Identify which cell holds the provided text, then report its (X, Y) central coordinate. 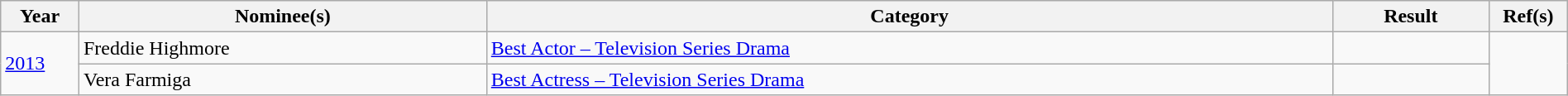
Result (1411, 17)
Ref(s) (1528, 17)
Best Actress – Television Series Drama (910, 79)
Vera Farmiga (283, 79)
Nominee(s) (283, 17)
Best Actor – Television Series Drama (910, 48)
Category (910, 17)
2013 (40, 64)
Freddie Highmore (283, 48)
Year (40, 17)
